Output the [x, y] coordinate of the center of the cell containing the given text.  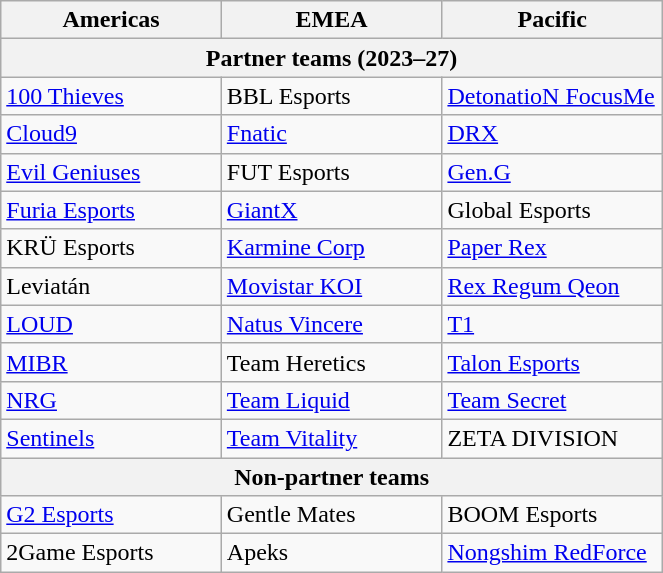
Team Liquid [332, 400]
Partner teams (2023–27) [332, 58]
Paper Rex [552, 248]
Apeks [332, 553]
Sentinels [112, 438]
T1 [552, 324]
KRÜ Esports [112, 248]
GiantX [332, 210]
G2 Esports [112, 515]
DetonatioN FocusMe [552, 96]
NRG [112, 400]
BBL Esports [332, 96]
Natus Vincere [332, 324]
EMEA [332, 20]
Movistar KOI [332, 286]
Global Esports [552, 210]
Furia Esports [112, 210]
Team Heretics [332, 362]
BOOM Esports [552, 515]
MIBR [112, 362]
Evil Geniuses [112, 172]
DRX [552, 134]
Team Secret [552, 400]
Team Vitality [332, 438]
Leviatán [112, 286]
ZETA DIVISION [552, 438]
Rex Regum Qeon [552, 286]
Gen.G [552, 172]
LOUD [112, 324]
Pacific [552, 20]
Gentle Mates [332, 515]
Fnatic [332, 134]
Karmine Corp [332, 248]
Nongshim RedForce [552, 553]
2Game Esports [112, 553]
Talon Esports [552, 362]
100 Thieves [112, 96]
FUT Esports [332, 172]
Americas [112, 20]
Non-partner teams [332, 477]
Cloud9 [112, 134]
